Find where the given text appears and provide that cell's center as [x, y] coordinate. 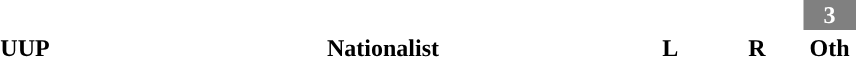
9 [383, 15]
3 [830, 15]
